Detect which cell encompasses the target text, then output its (X, Y) center coordinate. 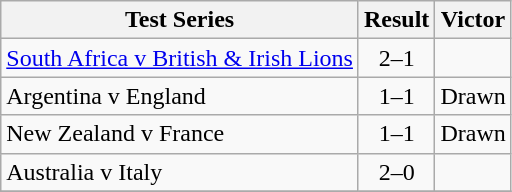
South Africa v British & Irish Lions (180, 58)
Test Series (180, 20)
2–1 (396, 58)
Victor (473, 20)
New Zealand v France (180, 134)
2–0 (396, 172)
Result (396, 20)
Argentina v England (180, 96)
Australia v Italy (180, 172)
